Capture the cell that displays the provided text and extract its [X, Y] central coordinate. 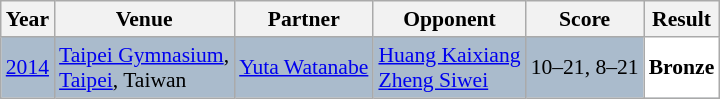
Opponent [449, 19]
2014 [28, 68]
Score [585, 19]
Bronze [682, 68]
Partner [304, 19]
Yuta Watanabe [304, 68]
Huang Kaixiang Zheng Siwei [449, 68]
Year [28, 19]
10–21, 8–21 [585, 68]
Venue [144, 19]
Taipei Gymnasium,Taipei, Taiwan [144, 68]
Result [682, 19]
